From the cell containing the given text, extract its center point as [x, y] coordinate. 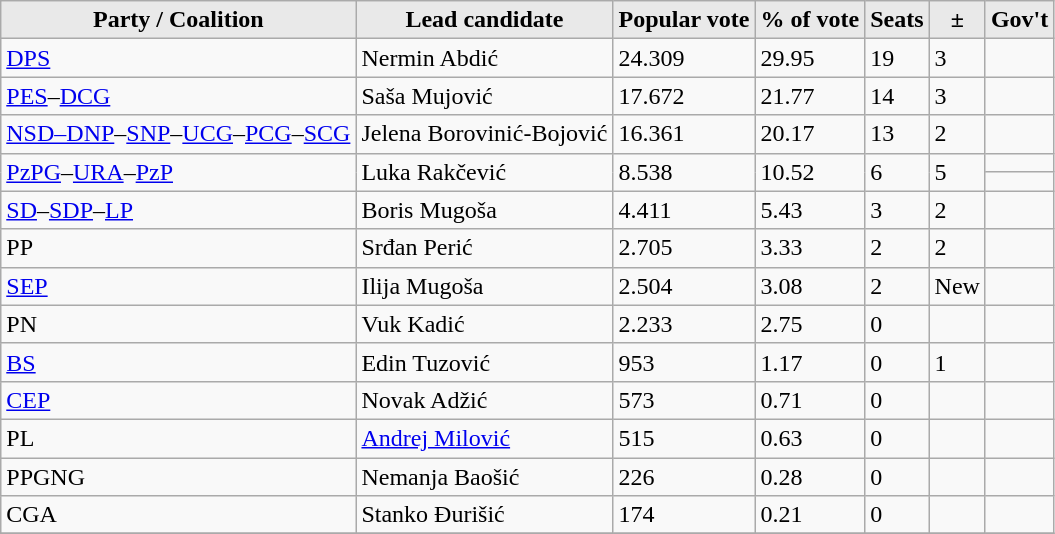
PN [178, 324]
CGA [178, 515]
Nemanja Baošić [484, 477]
± [957, 20]
17.672 [684, 96]
PPGNG [178, 477]
Nermin Abdić [484, 58]
Popular vote [684, 20]
0.63 [810, 438]
PL [178, 438]
New [957, 286]
2.75 [810, 324]
Jelena Borovinić-Bojović [484, 134]
6 [897, 172]
Andrej Milović [484, 438]
Party / Coalition [178, 20]
19 [897, 58]
13 [897, 134]
0.21 [810, 515]
Luka Rakčević [484, 172]
226 [684, 477]
Stanko Đurišić [484, 515]
2.504 [684, 286]
174 [684, 515]
4.411 [684, 210]
PES–DCG [178, 96]
21.77 [810, 96]
Ilija Mugoša [484, 286]
29.95 [810, 58]
5.43 [810, 210]
20.17 [810, 134]
3.33 [810, 248]
10.52 [810, 172]
SEP [178, 286]
Vuk Kadić [484, 324]
Seats [897, 20]
Saša Mujović [484, 96]
515 [684, 438]
Gov't [1019, 20]
14 [897, 96]
0.28 [810, 477]
573 [684, 400]
1 [957, 362]
24.309 [684, 58]
Lead candidate [484, 20]
Edin Tuzović [484, 362]
5 [957, 172]
DPS [178, 58]
953 [684, 362]
1.17 [810, 362]
Srđan Perić [484, 248]
2.233 [684, 324]
Novak Adžić [484, 400]
NSD–DNP–SNP–UCG–PCG–SCG [178, 134]
BS [178, 362]
CEP [178, 400]
8.538 [684, 172]
16.361 [684, 134]
0.71 [810, 400]
Boris Mugoša [484, 210]
PP [178, 248]
2.705 [684, 248]
PzPG–URA–PzP [178, 172]
3.08 [810, 286]
% of vote [810, 20]
SD–SDP–LP [178, 210]
